Identify which cell holds the provided text, then report its (x, y) central coordinate. 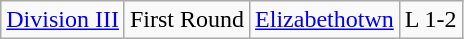
First Round (186, 20)
Elizabethotwn (325, 20)
Division III (63, 20)
L 1-2 (430, 20)
